Capture the cell that displays the provided text and extract its [x, y] central coordinate. 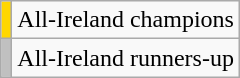
All-Ireland champions [126, 20]
All-Ireland runners-up [126, 58]
